Scan for the cell matching the given text and deliver its (X, Y) coordinate at center. 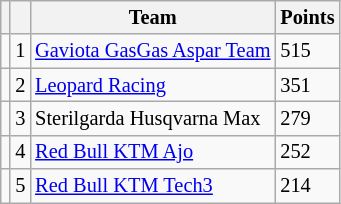
Points (307, 17)
4 (20, 152)
Sterilgarda Husqvarna Max (152, 118)
351 (307, 85)
279 (307, 118)
3 (20, 118)
Red Bull KTM Tech3 (152, 186)
2 (20, 85)
1 (20, 51)
Red Bull KTM Ajo (152, 152)
214 (307, 186)
515 (307, 51)
Gaviota GasGas Aspar Team (152, 51)
5 (20, 186)
Leopard Racing (152, 85)
Team (152, 17)
252 (307, 152)
